Scan for the cell matching the given text and deliver its [x, y] coordinate at center. 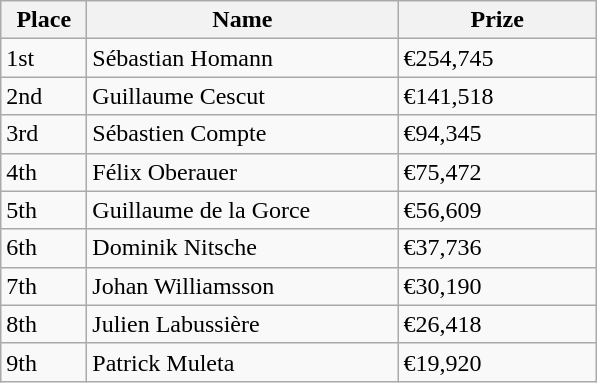
Patrick Muleta [242, 362]
€94,345 [498, 134]
€26,418 [498, 324]
7th [44, 286]
Julien Labussière [242, 324]
8th [44, 324]
€30,190 [498, 286]
Guillaume de la Gorce [242, 210]
Johan Williamsson [242, 286]
9th [44, 362]
€75,472 [498, 172]
Place [44, 20]
€56,609 [498, 210]
Sébastian Homann [242, 58]
1st [44, 58]
€141,518 [498, 96]
Prize [498, 20]
Dominik Nitsche [242, 248]
6th [44, 248]
Félix Oberauer [242, 172]
2nd [44, 96]
Name [242, 20]
€37,736 [498, 248]
Guillaume Cescut [242, 96]
5th [44, 210]
Sébastien Compte [242, 134]
3rd [44, 134]
€254,745 [498, 58]
4th [44, 172]
€19,920 [498, 362]
